Extract the (x, y) coordinate from the center of the cell holding the provided text.  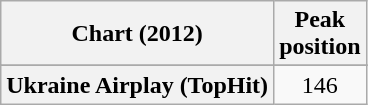
146 (320, 85)
Peakposition (320, 34)
Ukraine Airplay (TopHit) (138, 85)
Chart (2012) (138, 34)
